Capture the cell that displays the provided text and extract its [x, y] central coordinate. 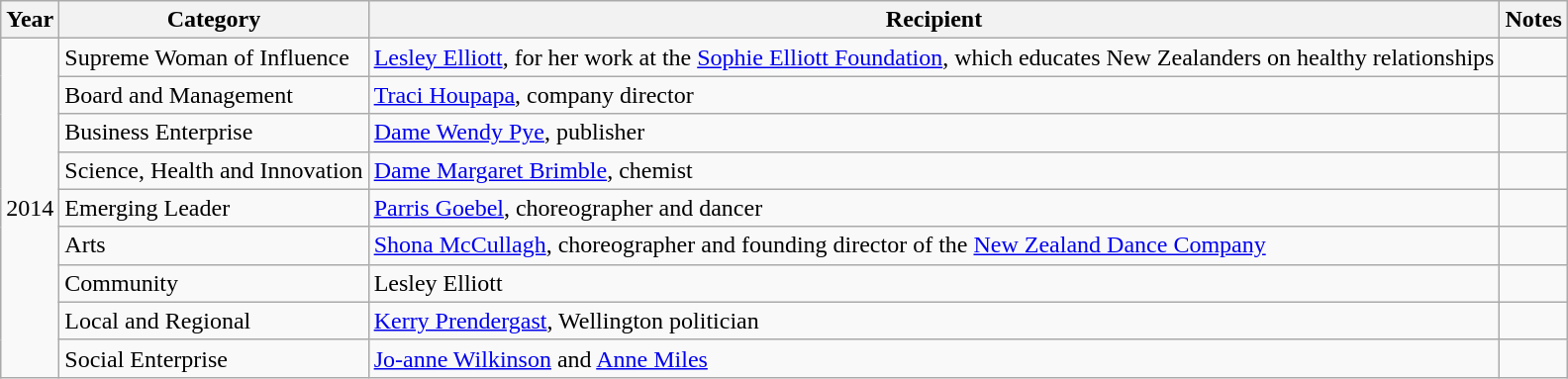
Community [214, 283]
Jo-anne Wilkinson and Anne Miles [934, 358]
Lesley Elliott, for her work at the Sophie Elliott Foundation, which educates New Zealanders on healthy relationships [934, 57]
Local and Regional [214, 321]
Emerging Leader [214, 208]
Science, Health and Innovation [214, 170]
Dame Margaret Brimble, chemist [934, 170]
Year [30, 20]
Traci Houpapa, company director [934, 95]
Social Enterprise [214, 358]
Shona McCullagh, choreographer and founding director of the New Zealand Dance Company [934, 245]
Parris Goebel, choreographer and dancer [934, 208]
Kerry Prendergast, Wellington politician [934, 321]
Arts [214, 245]
Board and Management [214, 95]
Lesley Elliott [934, 283]
Category [214, 20]
Business Enterprise [214, 133]
Supreme Woman of Influence [214, 57]
Notes [1533, 20]
Recipient [934, 20]
2014 [30, 208]
Dame Wendy Pye, publisher [934, 133]
